Return the [x, y] coordinate for the center point of the cell that contains the specified text.  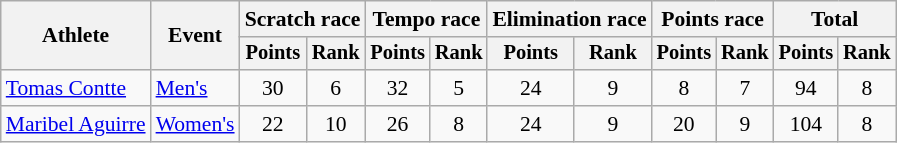
Event [196, 36]
20 [684, 124]
Tempo race [426, 19]
7 [745, 88]
30 [273, 88]
10 [336, 124]
Tomas Contte [76, 88]
Scratch race [303, 19]
Elimination race [569, 19]
6 [336, 88]
32 [397, 88]
Maribel Aguirre [76, 124]
26 [397, 124]
Women's [196, 124]
104 [806, 124]
Total [835, 19]
Points race [713, 19]
Men's [196, 88]
Athlete [76, 36]
22 [273, 124]
94 [806, 88]
5 [459, 88]
